Return [X, Y] of the center of cell containing provided text 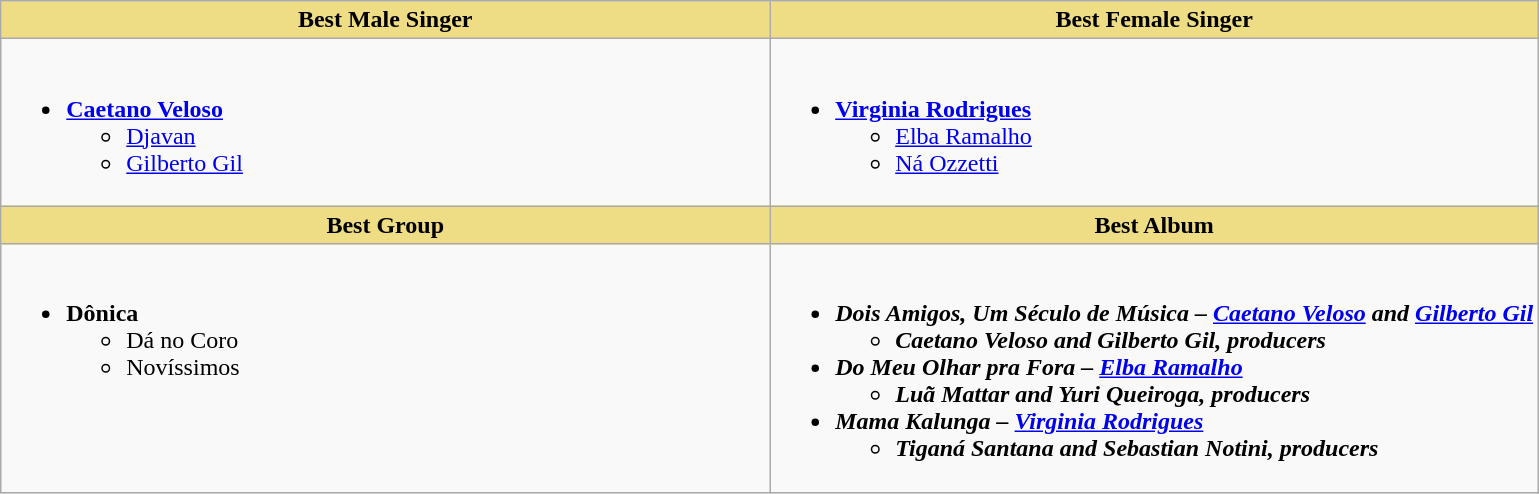
Virginia RodriguesElba RamalhoNá Ozzetti [1154, 122]
Caetano VelosoDjavanGilberto Gil [386, 122]
Best Female Singer [1154, 20]
Best Male Singer [386, 20]
Best Group [386, 225]
Best Album [1154, 225]
DônicaDá no CoroNovíssimos [386, 368]
